Detect which cell encompasses the target text, then output its [x, y] center coordinate. 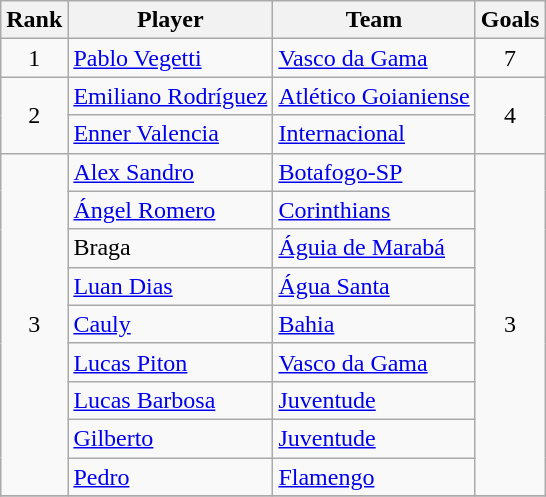
Lucas Piton [170, 362]
Rank [34, 20]
Luan Dias [170, 286]
Lucas Barbosa [170, 400]
Enner Valencia [170, 134]
Braga [170, 248]
Player [170, 20]
Bahia [374, 324]
Pablo Vegetti [170, 58]
Pedro [170, 477]
Águia de Marabá [374, 248]
Gilberto [170, 438]
Team [374, 20]
Cauly [170, 324]
Ángel Romero [170, 210]
Atlético Goianiense [374, 96]
1 [34, 58]
Água Santa [374, 286]
Emiliano Rodríguez [170, 96]
4 [510, 115]
Botafogo-SP [374, 172]
2 [34, 115]
Alex Sandro [170, 172]
Internacional [374, 134]
Corinthians [374, 210]
Goals [510, 20]
Flamengo [374, 477]
7 [510, 58]
